Output the (X, Y) coordinate of the center of the cell containing the given text.  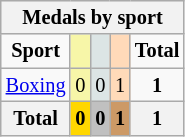
Boxing (36, 85)
Medals by sport (92, 17)
Sport (36, 51)
